For the text-containing cell, return its midpoint in (X, Y) coordinate format. 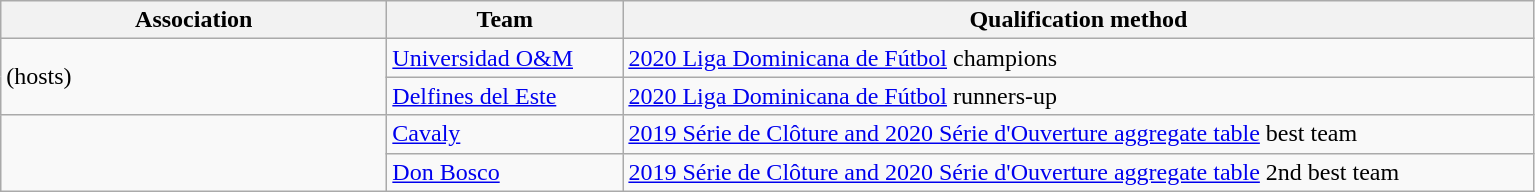
Cavaly (505, 134)
Association (194, 20)
Delfines del Este (505, 96)
2020 Liga Dominicana de Fútbol runners-up (1078, 96)
Universidad O&M (505, 58)
2020 Liga Dominicana de Fútbol champions (1078, 58)
Qualification method (1078, 20)
2019 Série de Clôture and 2020 Série d'Ouverture aggregate table 2nd best team (1078, 172)
Don Bosco (505, 172)
(hosts) (194, 77)
Team (505, 20)
2019 Série de Clôture and 2020 Série d'Ouverture aggregate table best team (1078, 134)
